Search for the cell housing the specified text and yield its (X, Y) center coordinate. 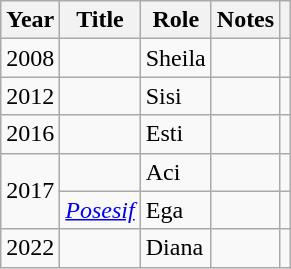
Notes (245, 20)
Aci (176, 172)
Year (30, 20)
2022 (30, 248)
Esti (176, 134)
2016 (30, 134)
Sisi (176, 96)
Ega (176, 210)
Title (100, 20)
Posesif (100, 210)
Role (176, 20)
Diana (176, 248)
2017 (30, 191)
2012 (30, 96)
2008 (30, 58)
Sheila (176, 58)
